Extract the (X, Y) coordinate from the center of the cell holding the provided text.  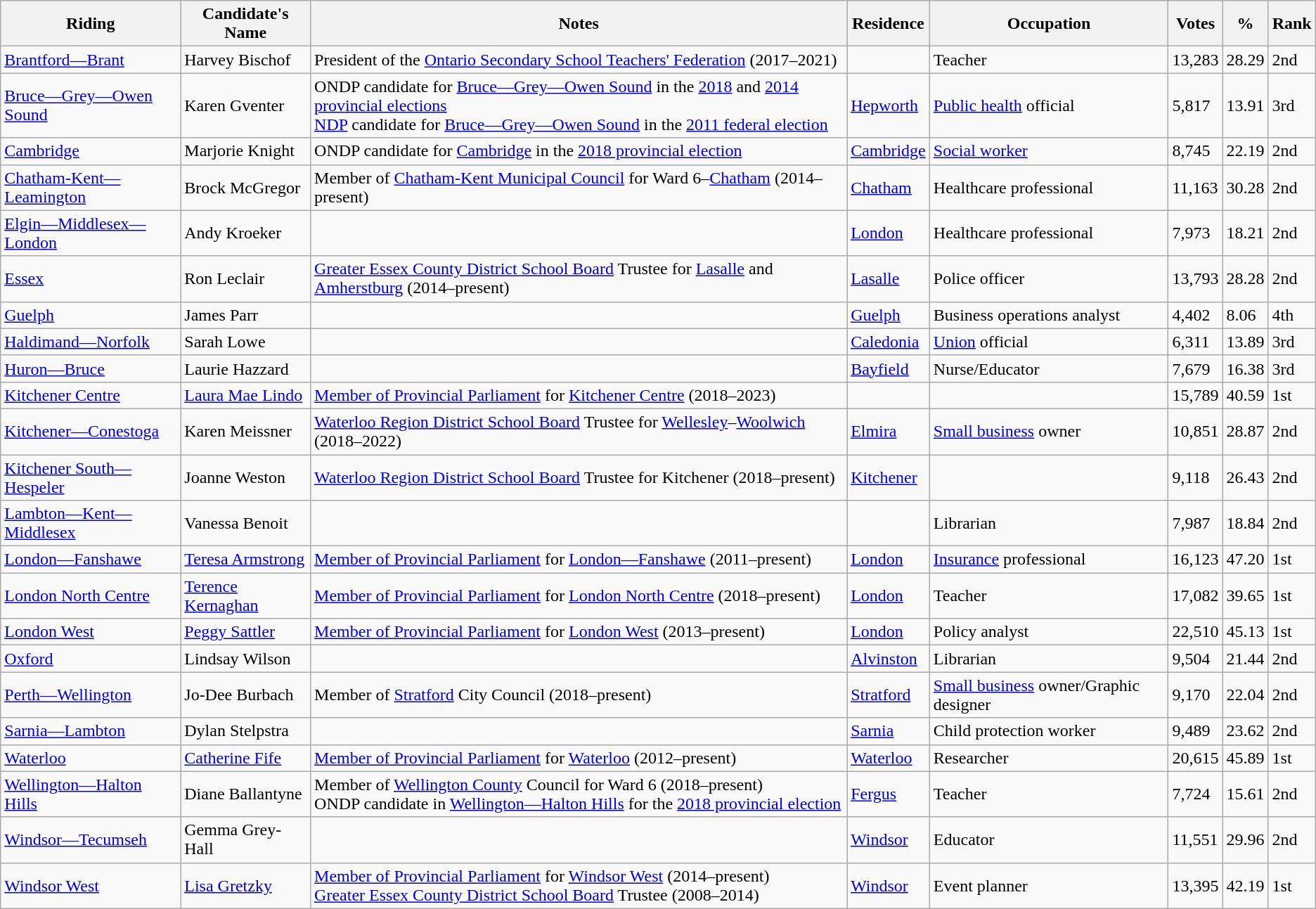
Perth—Wellington (91, 695)
39.65 (1246, 596)
Riding (91, 24)
40.59 (1246, 395)
Windsor—Tecumseh (91, 839)
Educator (1049, 839)
Peggy Sattler (246, 632)
Sarah Lowe (246, 342)
Sarnia (889, 731)
Karen Gventer (246, 105)
13,395 (1195, 886)
Laurie Hazzard (246, 368)
Huron—Bruce (91, 368)
Chatham-Kent—Leamington (91, 187)
Bruce—Grey—Owen Sound (91, 105)
7,679 (1195, 368)
Policy analyst (1049, 632)
17,082 (1195, 596)
22.19 (1246, 151)
Haldimand—Norfolk (91, 342)
13.91 (1246, 105)
Greater Essex County District School Board Trustee for Lasalle and Amherstburg (2014–present) (579, 278)
23.62 (1246, 731)
22,510 (1195, 632)
8,745 (1195, 151)
Business operations analyst (1049, 315)
% (1246, 24)
James Parr (246, 315)
Ron Leclair (246, 278)
ONDP candidate for Cambridge in the 2018 provincial election (579, 151)
Joanne Weston (246, 477)
Event planner (1049, 886)
Brantford—Brant (91, 60)
Oxford (91, 659)
5,817 (1195, 105)
15,789 (1195, 395)
Sarnia—Lambton (91, 731)
26.43 (1246, 477)
Lisa Gretzky (246, 886)
9,118 (1195, 477)
Member of Stratford City Council (2018–present) (579, 695)
4,402 (1195, 315)
Lasalle (889, 278)
Hepworth (889, 105)
Stratford (889, 695)
Laura Mae Lindo (246, 395)
9,504 (1195, 659)
Nurse/Educator (1049, 368)
28.87 (1246, 432)
4th (1292, 315)
Kitchener Centre (91, 395)
Member of Provincial Parliament for Waterloo (2012–present) (579, 758)
7,973 (1195, 233)
Residence (889, 24)
Marjorie Knight (246, 151)
Vanessa Benoit (246, 523)
Alvinston (889, 659)
18.21 (1246, 233)
London—Fanshawe (91, 560)
10,851 (1195, 432)
Brock McGregor (246, 187)
28.28 (1246, 278)
Windsor West (91, 886)
Lindsay Wilson (246, 659)
18.84 (1246, 523)
Bayfield (889, 368)
Wellington—Halton Hills (91, 794)
Social worker (1049, 151)
9,170 (1195, 695)
Caledonia (889, 342)
45.89 (1246, 758)
Fergus (889, 794)
Waterloo Region District School Board Trustee for Kitchener (2018–present) (579, 477)
Member of Provincial Parliament for Windsor West (2014–present) Greater Essex County District School Board Trustee (2008–2014) (579, 886)
45.13 (1246, 632)
Catherine Fife (246, 758)
Chatham (889, 187)
Kitchener—Conestoga (91, 432)
Karen Meissner (246, 432)
Elgin—Middlesex—London (91, 233)
21.44 (1246, 659)
15.61 (1246, 794)
Notes (579, 24)
Terence Kernaghan (246, 596)
Public health official (1049, 105)
Member of Wellington County Council for Ward 6 (2018–present) ONDP candidate in Wellington—Halton Hills for the 2018 provincial election (579, 794)
Teresa Armstrong (246, 560)
42.19 (1246, 886)
7,724 (1195, 794)
Elmira (889, 432)
Votes (1195, 24)
8.06 (1246, 315)
Member of Provincial Parliament for London North Centre (2018–present) (579, 596)
Andy Kroeker (246, 233)
Small business owner (1049, 432)
13.89 (1246, 342)
Insurance professional (1049, 560)
Diane Ballantyne (246, 794)
22.04 (1246, 695)
9,489 (1195, 731)
Police officer (1049, 278)
29.96 (1246, 839)
President of the Ontario Secondary School Teachers' Federation (2017–2021) (579, 60)
7,987 (1195, 523)
Member of Provincial Parliament for Kitchener Centre (2018–2023) (579, 395)
Member of Provincial Parliament for London West (2013–present) (579, 632)
16,123 (1195, 560)
London North Centre (91, 596)
London West (91, 632)
11,551 (1195, 839)
13,793 (1195, 278)
Union official (1049, 342)
16.38 (1246, 368)
Kitchener (889, 477)
Harvey Bischof (246, 60)
20,615 (1195, 758)
Waterloo Region District School Board Trustee for Wellesley–Woolwich (2018–2022) (579, 432)
Small business owner/Graphic designer (1049, 695)
Gemma Grey-Hall (246, 839)
Member of Provincial Parliament for London—Fanshawe (2011–present) (579, 560)
Lambton—Kent—Middlesex (91, 523)
Member of Chatham-Kent Municipal Council for Ward 6–Chatham (2014–present) (579, 187)
11,163 (1195, 187)
6,311 (1195, 342)
28.29 (1246, 60)
Rank (1292, 24)
Researcher (1049, 758)
47.20 (1246, 560)
Jo-Dee Burbach (246, 695)
Kitchener South—Hespeler (91, 477)
Occupation (1049, 24)
Child protection worker (1049, 731)
Essex (91, 278)
Dylan Stelpstra (246, 731)
13,283 (1195, 60)
30.28 (1246, 187)
Candidate's Name (246, 24)
